For the text-containing cell, return its midpoint in (X, Y) coordinate format. 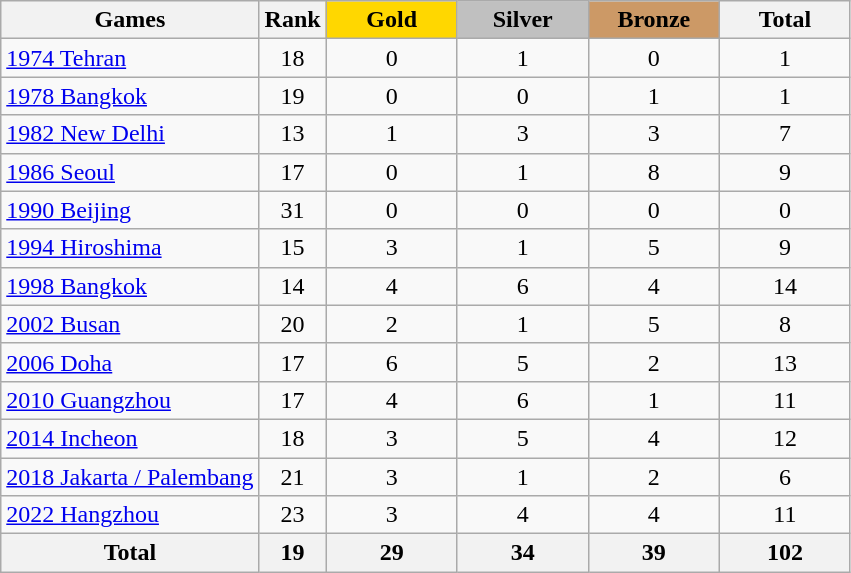
34 (522, 553)
1986 Seoul (130, 172)
20 (292, 324)
2018 Jakarta / Palembang (130, 477)
2002 Busan (130, 324)
2010 Guangzhou (130, 400)
1998 Bangkok (130, 286)
2006 Doha (130, 362)
1982 New Delhi (130, 134)
2014 Incheon (130, 438)
1994 Hiroshima (130, 248)
29 (392, 553)
12 (784, 438)
Games (130, 20)
21 (292, 477)
Rank (292, 20)
31 (292, 210)
23 (292, 515)
Bronze (654, 20)
1978 Bangkok (130, 96)
1990 Beijing (130, 210)
102 (784, 553)
2022 Hangzhou (130, 515)
1974 Tehran (130, 58)
Silver (522, 20)
39 (654, 553)
15 (292, 248)
Gold (392, 20)
7 (784, 134)
